Find where the given text appears and provide that cell's center as (x, y) coordinate. 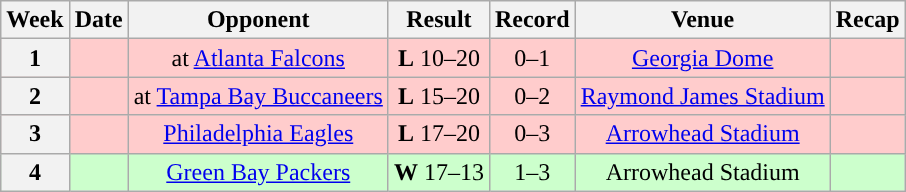
W 17–13 (438, 172)
4 (35, 172)
1 (35, 58)
Opponent (258, 20)
at Tampa Bay Buccaneers (258, 96)
2 (35, 96)
Venue (702, 20)
Record (532, 20)
Recap (868, 20)
1–3 (532, 172)
L 10–20 (438, 58)
Green Bay Packers (258, 172)
Raymond James Stadium (702, 96)
Date (98, 20)
L 15–20 (438, 96)
Result (438, 20)
L 17–20 (438, 134)
3 (35, 134)
0–3 (532, 134)
Georgia Dome (702, 58)
Week (35, 20)
Philadelphia Eagles (258, 134)
0–2 (532, 96)
0–1 (532, 58)
at Atlanta Falcons (258, 58)
